Detect which cell encompasses the target text, then output its [x, y] center coordinate. 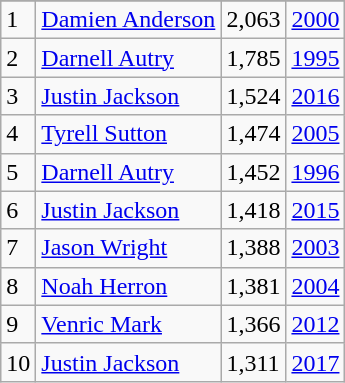
7 [18, 248]
Damien Anderson [128, 20]
6 [18, 210]
1 [18, 20]
1,311 [254, 362]
2003 [316, 248]
1,785 [254, 58]
1996 [316, 172]
3 [18, 96]
2 [18, 58]
Noah Herron [128, 286]
1,388 [254, 248]
1,452 [254, 172]
4 [18, 134]
2000 [316, 20]
Jason Wright [128, 248]
Venric Mark [128, 324]
1,418 [254, 210]
2012 [316, 324]
2016 [316, 96]
5 [18, 172]
1,524 [254, 96]
10 [18, 362]
8 [18, 286]
2015 [316, 210]
2017 [316, 362]
2,063 [254, 20]
Tyrell Sutton [128, 134]
1995 [316, 58]
1,381 [254, 286]
2004 [316, 286]
1,366 [254, 324]
9 [18, 324]
1,474 [254, 134]
2005 [316, 134]
